Return the (X, Y) coordinate for the center point of the cell that contains the specified text.  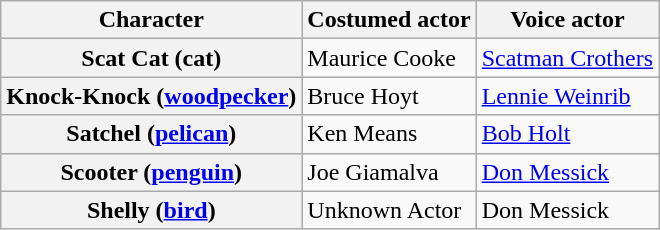
Unknown Actor (389, 210)
Scat Cat (cat) (152, 58)
Scatman Crothers (567, 58)
Joe Giamalva (389, 172)
Character (152, 20)
Knock-Knock (woodpecker) (152, 96)
Shelly (bird) (152, 210)
Ken Means (389, 134)
Maurice Cooke (389, 58)
Bob Holt (567, 134)
Lennie Weinrib (567, 96)
Costumed actor (389, 20)
Satchel (pelican) (152, 134)
Bruce Hoyt (389, 96)
Scooter (penguin) (152, 172)
Voice actor (567, 20)
